Search for the cell housing the specified text and yield its (x, y) center coordinate. 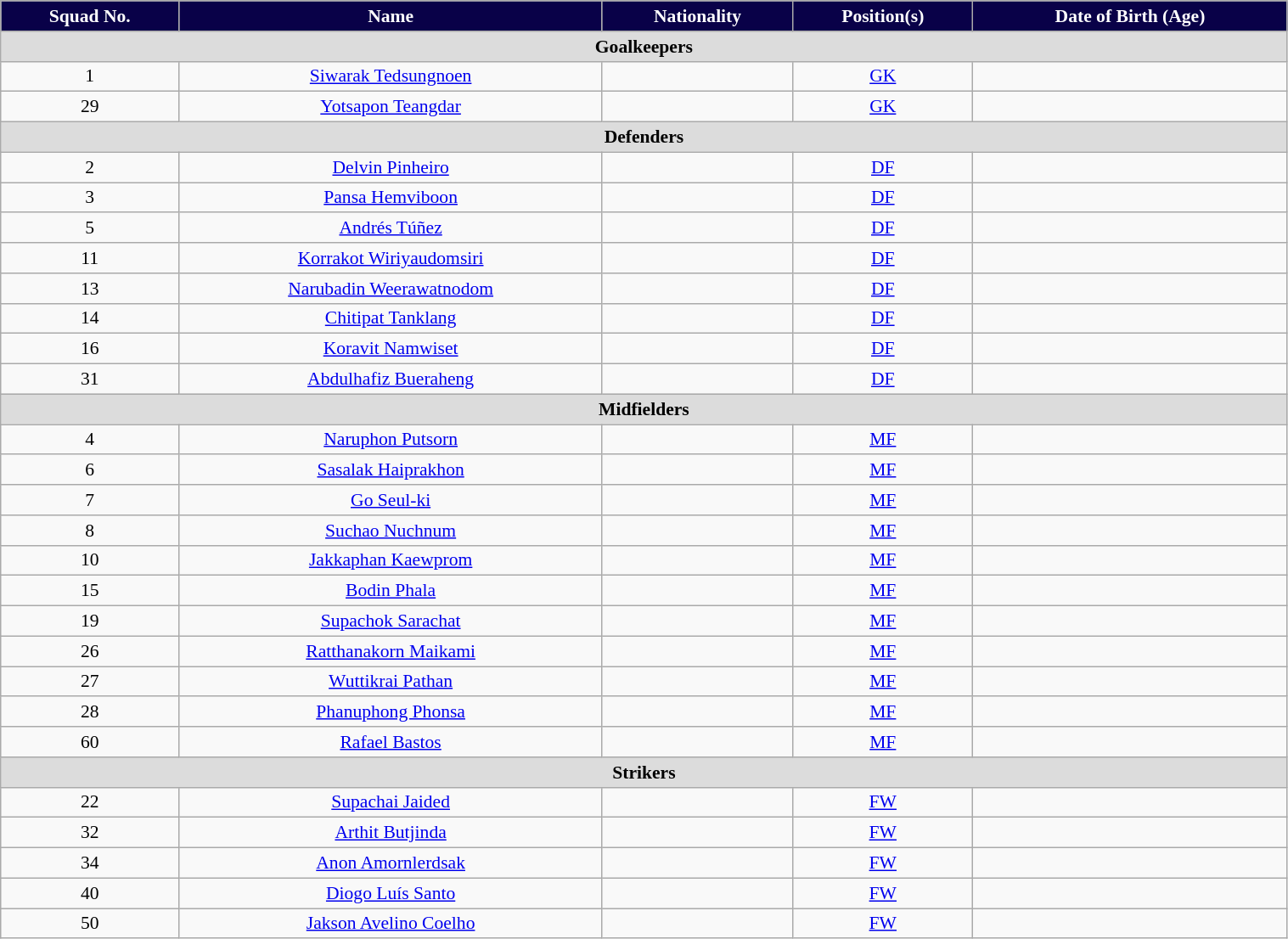
10 (90, 560)
Anon Amornlerdsak (391, 863)
14 (90, 318)
Nationality (697, 16)
19 (90, 621)
Strikers (644, 773)
28 (90, 712)
Arthit Butjinda (391, 833)
50 (90, 924)
Yotsapon Teangdar (391, 107)
Goalkeepers (644, 47)
Jakkaphan Kaewprom (391, 560)
1 (90, 76)
27 (90, 682)
16 (90, 349)
Andrés Túñez (391, 228)
Chitipat Tanklang (391, 318)
Supachai Jaided (391, 802)
22 (90, 802)
Diogo Luís Santo (391, 893)
Jakson Avelino Coelho (391, 924)
Midfielders (644, 409)
6 (90, 470)
Narubadin Weerawatnodom (391, 289)
40 (90, 893)
Bodin Phala (391, 591)
34 (90, 863)
Supachok Sarachat (391, 621)
Ratthanakorn Maikami (391, 651)
Squad No. (90, 16)
Name (391, 16)
32 (90, 833)
Korrakot Wiriyaudomsiri (391, 258)
Koravit Namwiset (391, 349)
2 (90, 167)
Naruphon Putsorn (391, 440)
29 (90, 107)
3 (90, 198)
Date of Birth (Age) (1130, 16)
Delvin Pinheiro (391, 167)
7 (90, 500)
11 (90, 258)
Phanuphong Phonsa (391, 712)
26 (90, 651)
31 (90, 380)
Suchao Nuchnum (391, 531)
13 (90, 289)
Pansa Hemviboon (391, 198)
Go Seul-ki (391, 500)
60 (90, 742)
Siwarak Tedsungnoen (391, 76)
Abdulhafiz Bueraheng (391, 380)
4 (90, 440)
15 (90, 591)
Sasalak Haiprakhon (391, 470)
Rafael Bastos (391, 742)
8 (90, 531)
Position(s) (883, 16)
Wuttikrai Pathan (391, 682)
Defenders (644, 138)
5 (90, 228)
